From the cell containing the given text, extract its center point as [x, y] coordinate. 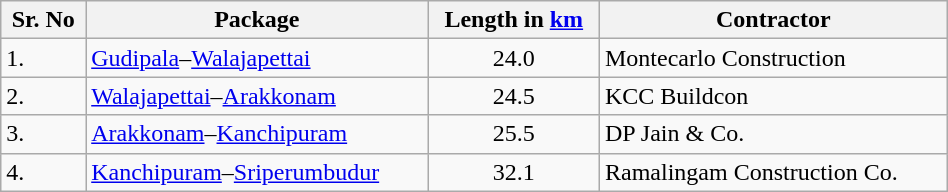
3. [44, 134]
2. [44, 96]
1. [44, 58]
Sr. No [44, 20]
Kanchipuram–Sriperumbudur [257, 172]
Length in km [514, 20]
DP Jain & Co. [773, 134]
4. [44, 172]
24.5 [514, 96]
32.1 [514, 172]
KCC Buildcon [773, 96]
Montecarlo Construction [773, 58]
Arakkonam–Kanchipuram [257, 134]
Walajapettai–Arakkonam [257, 96]
24.0 [514, 58]
Contractor [773, 20]
Package [257, 20]
25.5 [514, 134]
Ramalingam Construction Co. [773, 172]
Gudipala–Walajapettai [257, 58]
